Extract the (X, Y) coordinate from the center of the cell holding the provided text.  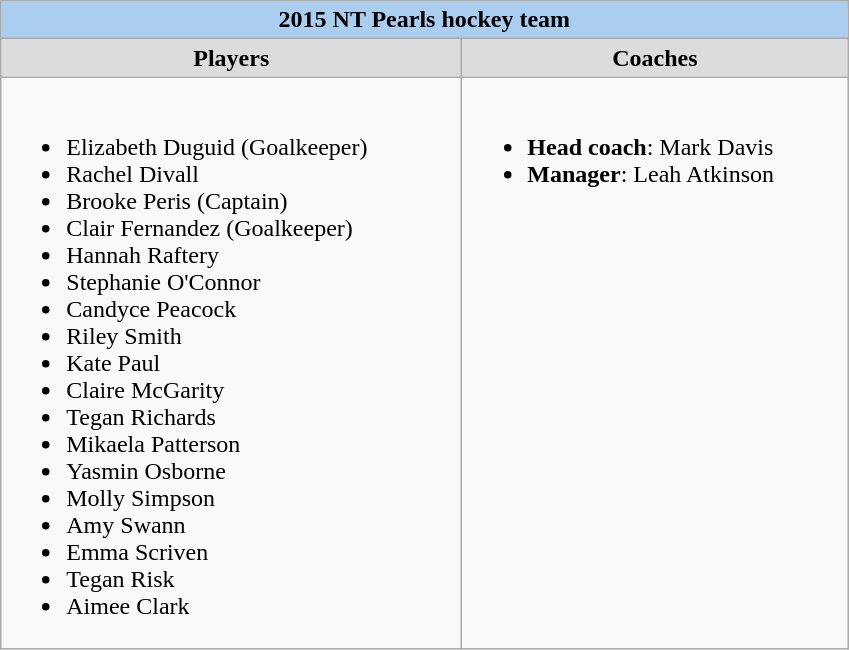
Head coach: Mark DavisManager: Leah Atkinson (655, 363)
2015 NT Pearls hockey team (424, 20)
Players (232, 58)
Coaches (655, 58)
